Scan for the cell matching the given text and deliver its (X, Y) coordinate at center. 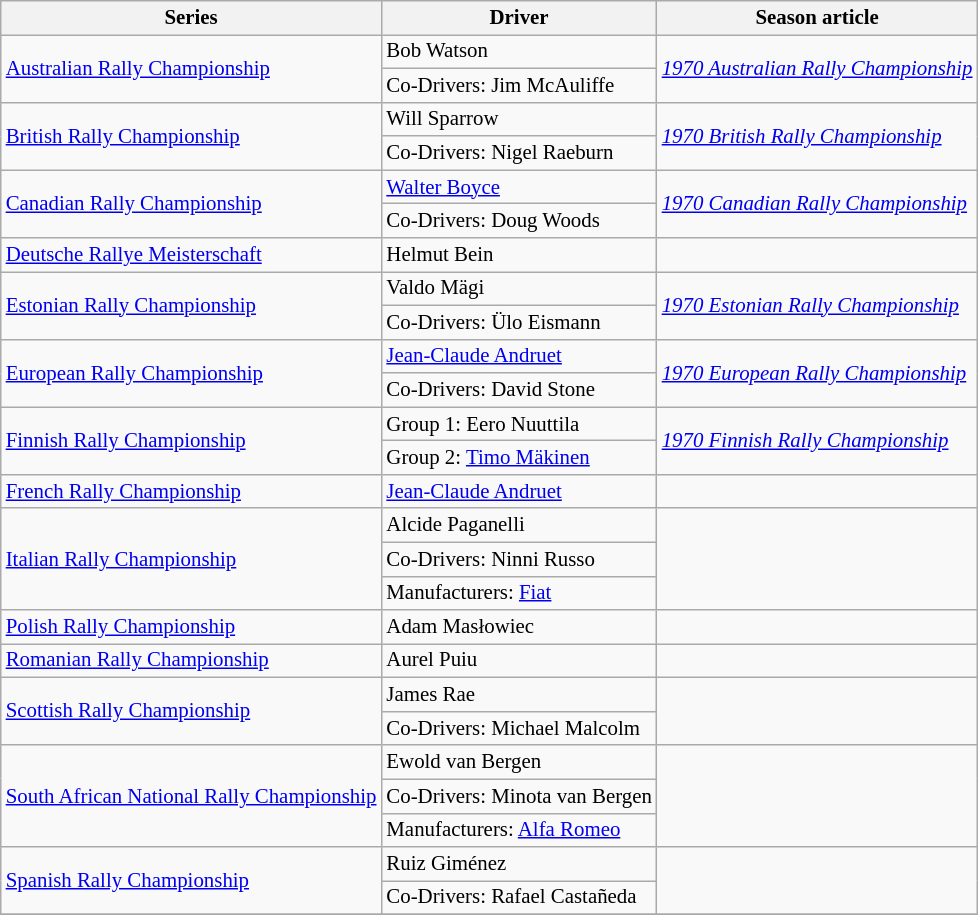
Co-Drivers: Rafael Castañeda (518, 898)
Co-Drivers: Nigel Raeburn (518, 153)
Co-Drivers: Michael Malcolm (518, 728)
James Rae (518, 695)
Co-Drivers: Jim McAuliffe (518, 85)
Season article (818, 18)
Co-Drivers: Doug Woods (518, 221)
Helmut Bein (518, 255)
Deutsche Rallye Meisterschaft (192, 255)
Valdo Mägi (518, 288)
1970 Finnish Rally Championship (818, 441)
Will Sparrow (518, 119)
1970 Australian Rally Championship (818, 68)
Co-Drivers: Ülo Eismann (518, 322)
Group 1: Eero Nuuttila (518, 424)
Walter Boyce (518, 187)
1970 European Rally Championship (818, 373)
Aurel Puiu (518, 661)
Manufacturers: Fiat (518, 593)
Scottish Rally Championship (192, 712)
European Rally Championship (192, 373)
1970 British Rally Championship (818, 136)
Alcide Paganelli (518, 525)
Bob Watson (518, 51)
Finnish Rally Championship (192, 441)
1970 Canadian Rally Championship (818, 204)
Romanian Rally Championship (192, 661)
Estonian Rally Championship (192, 305)
French Rally Championship (192, 491)
Australian Rally Championship (192, 68)
Adam Masłowiec (518, 627)
Polish Rally Championship (192, 627)
South African National Rally Championship (192, 796)
Co-Drivers: Minota van Bergen (518, 796)
Group 2: Timo Mäkinen (518, 458)
Ruiz Giménez (518, 864)
Ewold van Bergen (518, 762)
Manufacturers: Alfa Romeo (518, 830)
Series (192, 18)
Canadian Rally Championship (192, 204)
Spanish Rally Championship (192, 881)
Co-Drivers: Ninni Russo (518, 559)
Italian Rally Championship (192, 559)
British Rally Championship (192, 136)
Driver (518, 18)
Co-Drivers: David Stone (518, 390)
1970 Estonian Rally Championship (818, 305)
